From the cell containing the given text, extract its center point as (X, Y) coordinate. 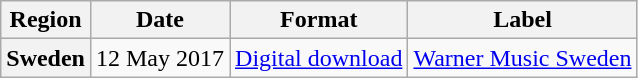
Warner Music Sweden (522, 58)
Format (319, 20)
12 May 2017 (160, 58)
Sweden (46, 58)
Date (160, 20)
Region (46, 20)
Digital download (319, 58)
Label (522, 20)
